Return the [x, y] coordinate for the center point of the cell that contains the specified text.  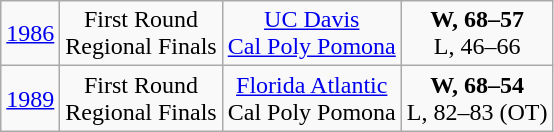
W, 68–57L, 46–66 [477, 34]
Florida AtlanticCal Poly Pomona [312, 98]
1986 [30, 34]
1989 [30, 98]
W, 68–54L, 82–83 (OT) [477, 98]
UC DavisCal Poly Pomona [312, 34]
